Search for the cell housing the specified text and yield its [x, y] center coordinate. 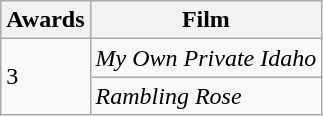
Film [206, 20]
Awards [46, 20]
3 [46, 77]
My Own Private Idaho [206, 58]
Rambling Rose [206, 96]
